From the cell containing the given text, extract its center point as [x, y] coordinate. 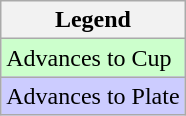
Advances to Plate [93, 96]
Legend [93, 20]
Advances to Cup [93, 58]
